Determine the (X, Y) coordinate at the center of the cell enclosing the given text.  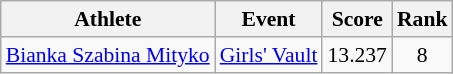
8 (422, 55)
Score (356, 19)
13.237 (356, 55)
Bianka Szabina Mityko (108, 55)
Girls' Vault (269, 55)
Rank (422, 19)
Event (269, 19)
Athlete (108, 19)
